Identify which cell holds the provided text, then report its [x, y] central coordinate. 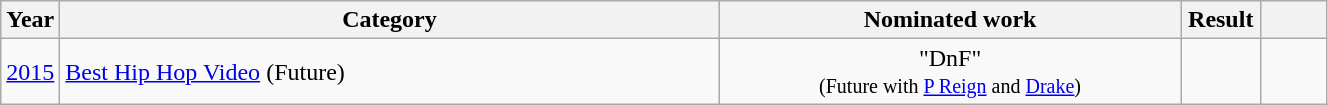
Year [30, 20]
Category [390, 20]
"DnF"(Future with P Reign and Drake) [950, 72]
Best Hip Hop Video (Future) [390, 72]
Nominated work [950, 20]
2015 [30, 72]
Result [1221, 20]
